Identify which cell holds the provided text, then report its [X, Y] central coordinate. 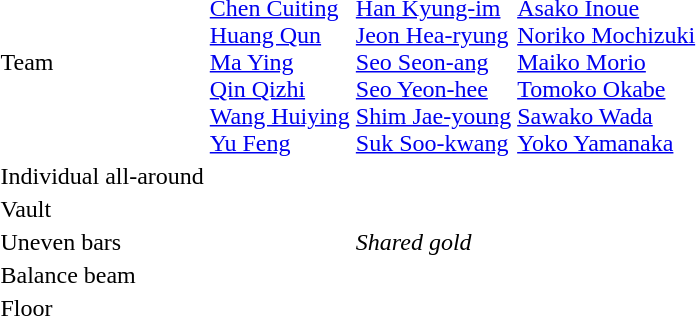
Shared gold [433, 242]
